Scan for the cell matching the given text and deliver its [X, Y] coordinate at center. 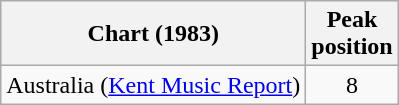
8 [352, 85]
Australia (Kent Music Report) [154, 85]
Peak position [352, 34]
Chart (1983) [154, 34]
